Determine the [x, y] coordinate at the center of the cell enclosing the given text.  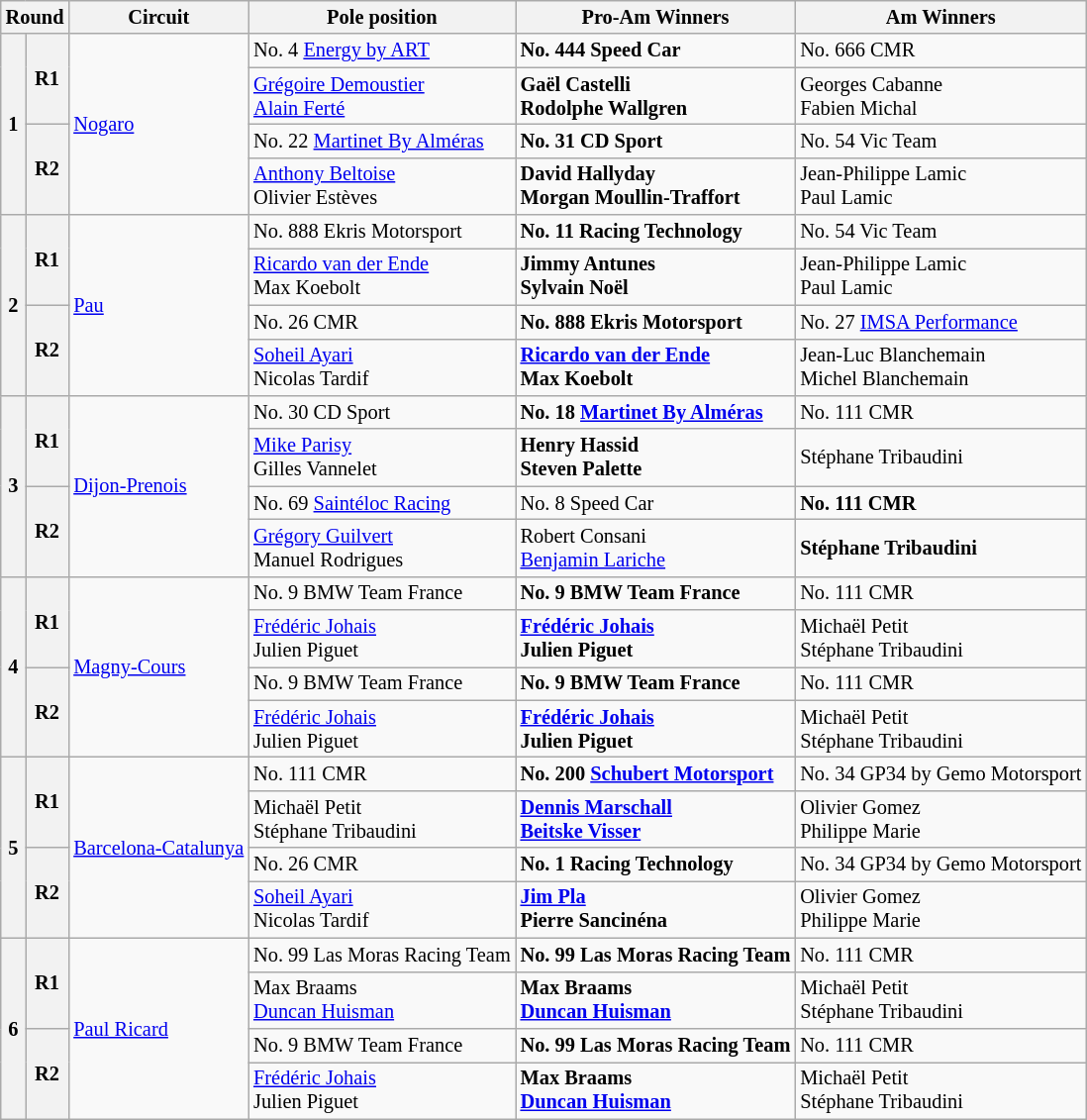
No. 31 CD Sport [655, 141]
Dijon-Prenois [158, 485]
Georges Cabanne Fabien Michal [940, 96]
Grégory Guilvert Manuel Rodrigues [382, 548]
1 [14, 125]
Anthony Beltoise Olivier Estèves [382, 186]
No. 18 Martinet By Alméras [655, 412]
No. 8 Speed Car [655, 503]
Pro-Am Winners [655, 17]
Paul Ricard [158, 1028]
Jimmy Antunes Sylvain Noël [655, 276]
No. 22 Martinet By Alméras [382, 141]
Jim Pla Pierre Sancinéna [655, 909]
4 [14, 667]
Jean-Luc Blanchemain Michel Blanchemain [940, 367]
5 [14, 848]
Mike Parisy Gilles Vannelet [382, 458]
David Hallyday Morgan Moullin-Traffort [655, 186]
Pole position [382, 17]
Am Winners [940, 17]
No. 200 Schubert Motorsport [655, 773]
Henry Hassid Steven Palette [655, 458]
No. 69 Saintéloc Racing [382, 503]
No. 27 IMSA Performance [940, 322]
No. 666 CMR [940, 51]
Magny-Cours [158, 667]
3 [14, 485]
6 [14, 1028]
Nogaro [158, 125]
No. 4 Energy by ART [382, 51]
No. 11 Racing Technology [655, 232]
Robert Consani Benjamin Lariche [655, 548]
2 [14, 305]
Round [36, 17]
Gaël Castelli Rodolphe Wallgren [655, 96]
No. 30 CD Sport [382, 412]
No. 444 Speed Car [655, 51]
Dennis Marschall Beitske Visser [655, 819]
Barcelona-Catalunya [158, 848]
No. 1 Racing Technology [655, 865]
Pau [158, 305]
Grégoire Demoustier Alain Ferté [382, 96]
Circuit [158, 17]
